Identify which cell holds the provided text, then report its (X, Y) central coordinate. 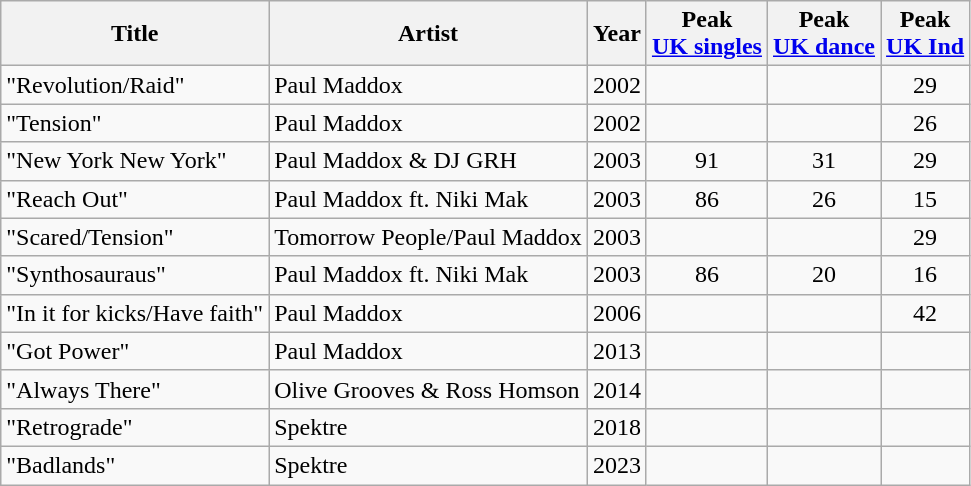
"Tension" (135, 123)
16 (926, 275)
"Revolution/Raid" (135, 85)
PeakUK singles (706, 34)
"Badlands" (135, 465)
"Got Power" (135, 351)
"Scared/Tension" (135, 237)
2018 (616, 427)
Paul Maddox & DJ GRH (428, 161)
Artist (428, 34)
2023 (616, 465)
"Reach Out" (135, 199)
31 (824, 161)
91 (706, 161)
42 (926, 313)
20 (824, 275)
"In it for kicks/Have faith" (135, 313)
Olive Grooves & Ross Homson (428, 389)
Title (135, 34)
"Synthosauraus" (135, 275)
Year (616, 34)
15 (926, 199)
"Retrograde" (135, 427)
Tomorrow People/Paul Maddox (428, 237)
PeakUK dance (824, 34)
PeakUK Ind (926, 34)
2014 (616, 389)
"New York New York" (135, 161)
2006 (616, 313)
"Always There" (135, 389)
2013 (616, 351)
